Find where the given text appears and provide that cell's center as [x, y] coordinate. 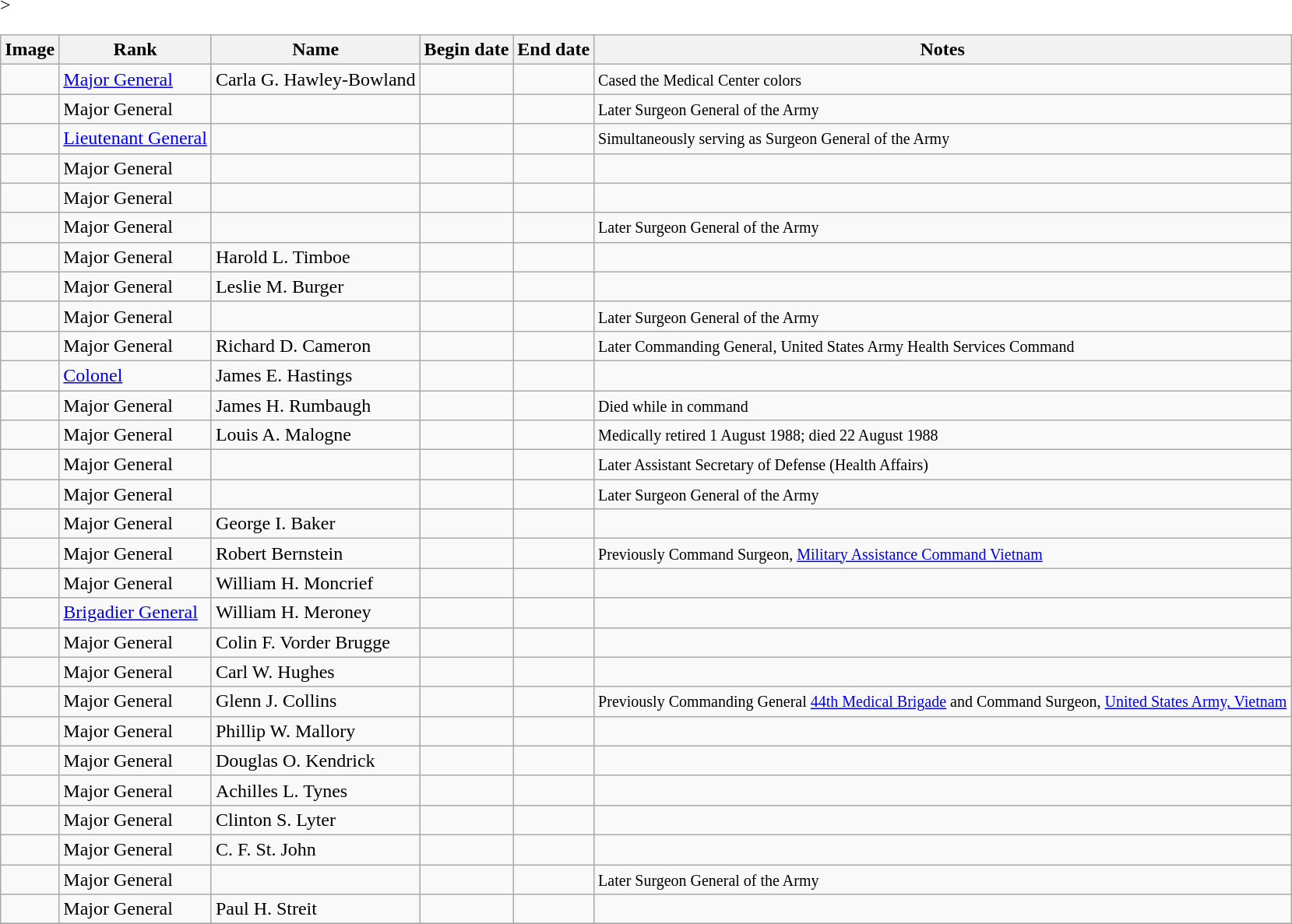
Glenn J. Collins [315, 701]
Previously Command Surgeon, Military Assistance Command Vietnam [942, 553]
James E. Hastings [315, 375]
Paul H. Streit [315, 909]
Later Assistant Secretary of Defense (Health Affairs) [942, 465]
Harold L. Timboe [315, 257]
Previously Commanding General 44th Medical Brigade and Command Surgeon, United States Army, Vietnam [942, 701]
End date [554, 50]
Phillip W. Mallory [315, 731]
Robert Bernstein [315, 553]
Simultaneously serving as Surgeon General of the Army [942, 139]
Achilles L. Tynes [315, 790]
Colonel [136, 375]
Leslie M. Burger [315, 286]
Clinton S. Lyter [315, 820]
George I. Baker [315, 524]
Later Commanding General, United States Army Health Services Command [942, 346]
Notes [942, 50]
Medically retired 1 August 1988; died 22 August 1988 [942, 435]
Died while in command [942, 406]
William H. Moncrief [315, 583]
Colin F. Vorder Brugge [315, 642]
Louis A. Malogne [315, 435]
Douglas O. Kendrick [315, 761]
Image [30, 50]
Carl W. Hughes [315, 672]
Name [315, 50]
Richard D. Cameron [315, 346]
C. F. St. John [315, 849]
Brigadier General [136, 613]
William H. Meroney [315, 613]
Carla G. Hawley-Bowland [315, 79]
Begin date [466, 50]
James H. Rumbaugh [315, 406]
Cased the Medical Center colors [942, 79]
Lieutenant General [136, 139]
Rank [136, 50]
